Identify which cell holds the provided text, then report its (x, y) central coordinate. 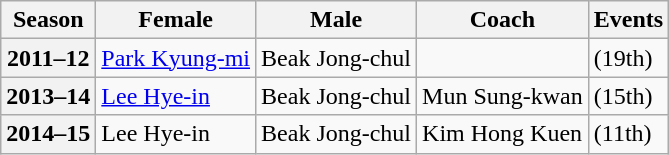
Park Kyung-mi (176, 58)
2013–14 (48, 96)
Season (48, 20)
2011–12 (48, 58)
(11th) (628, 134)
Coach (503, 20)
(19th) (628, 58)
Male (336, 20)
Female (176, 20)
Kim Hong Kuen (503, 134)
Mun Sung-kwan (503, 96)
2014–15 (48, 134)
(15th) (628, 96)
Events (628, 20)
